Search for the cell housing the specified text and yield its (X, Y) center coordinate. 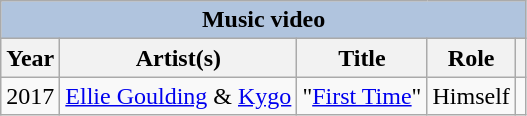
"First Time" (362, 96)
Ellie Goulding & Kygo (178, 96)
2017 (30, 96)
Year (30, 58)
Music video (264, 20)
Title (362, 58)
Role (471, 58)
Artist(s) (178, 58)
Himself (471, 96)
